Provide the [X, Y] coordinate of the cell's center where the given text is located.  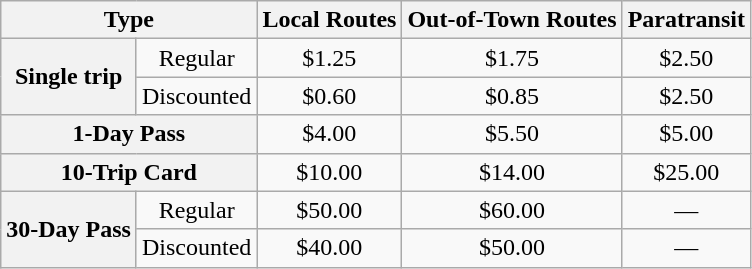
30-Day Pass [69, 229]
$14.00 [512, 172]
$60.00 [512, 210]
$10.00 [330, 172]
$0.60 [330, 96]
$1.75 [512, 58]
Type [129, 20]
$5.00 [686, 134]
$1.25 [330, 58]
Out-of-Town Routes [512, 20]
$5.50 [512, 134]
Single trip [69, 77]
$0.85 [512, 96]
Local Routes [330, 20]
10-Trip Card [129, 172]
$40.00 [330, 248]
Paratransit [686, 20]
$4.00 [330, 134]
1-Day Pass [129, 134]
$25.00 [686, 172]
